Return (x, y) of the center of cell containing provided text 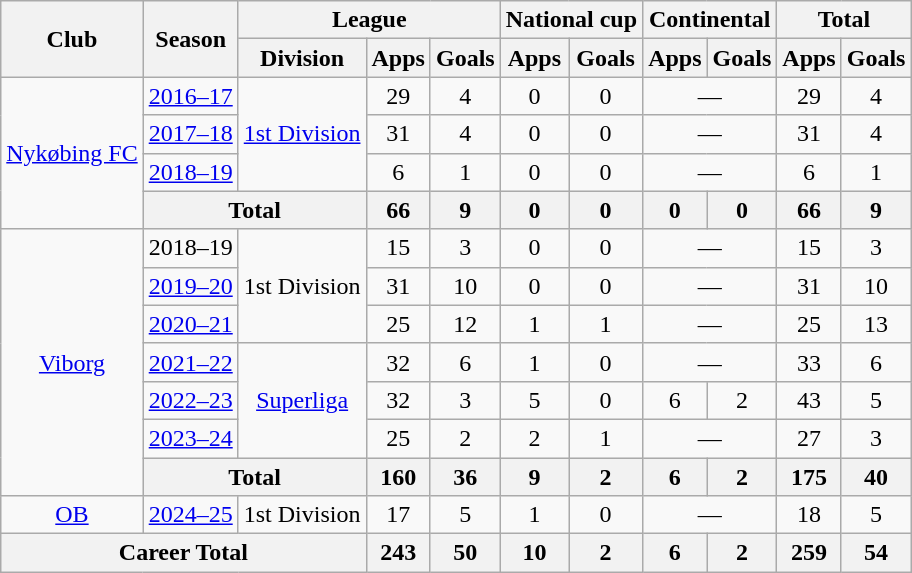
Continental (710, 20)
Nykøbing FC (72, 153)
243 (398, 553)
2023–24 (190, 438)
2016–17 (190, 96)
160 (398, 477)
36 (465, 477)
Career Total (184, 553)
27 (809, 438)
Division (302, 58)
33 (809, 362)
54 (876, 553)
40 (876, 477)
2019–20 (190, 286)
18 (809, 515)
175 (809, 477)
17 (398, 515)
2020–21 (190, 324)
2021–22 (190, 362)
2024–25 (190, 515)
Superliga (302, 400)
2017–18 (190, 134)
2022–23 (190, 400)
Viborg (72, 362)
13 (876, 324)
43 (809, 400)
Club (72, 39)
259 (809, 553)
League (369, 20)
50 (465, 553)
Season (190, 39)
12 (465, 324)
National cup (571, 20)
OB (72, 515)
